From the cell containing the given text, extract its center point as (X, Y) coordinate. 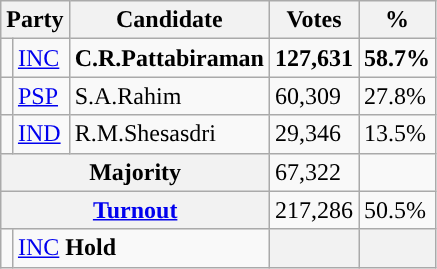
% (398, 20)
127,631 (314, 58)
S.A.Rahim (169, 96)
Candidate (169, 20)
60,309 (314, 96)
IND (40, 134)
Votes (314, 20)
27.8% (398, 96)
58.7% (398, 58)
13.5% (398, 134)
Majority (136, 172)
29,346 (314, 134)
217,286 (314, 210)
C.R.Pattabiraman (169, 58)
R.M.Shesasdri (169, 134)
PSP (40, 96)
INC Hold (140, 248)
50.5% (398, 210)
67,322 (314, 172)
Turnout (136, 210)
Party (35, 20)
INC (40, 58)
